Locate the cell with the specified text and output its (x, y) center coordinate. 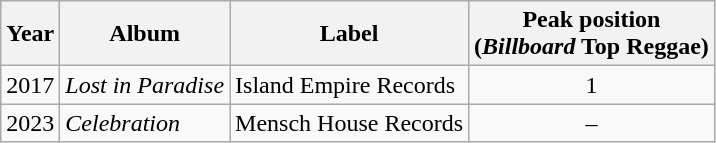
2017 (30, 85)
Label (350, 34)
– (592, 123)
Celebration (145, 123)
Album (145, 34)
2023 (30, 123)
Year (30, 34)
Mensch House Records (350, 123)
Lost in Paradise (145, 85)
Island Empire Records (350, 85)
1 (592, 85)
Peak position(Billboard Top Reggae) (592, 34)
